Identify which cell holds the provided text, then report its (X, Y) central coordinate. 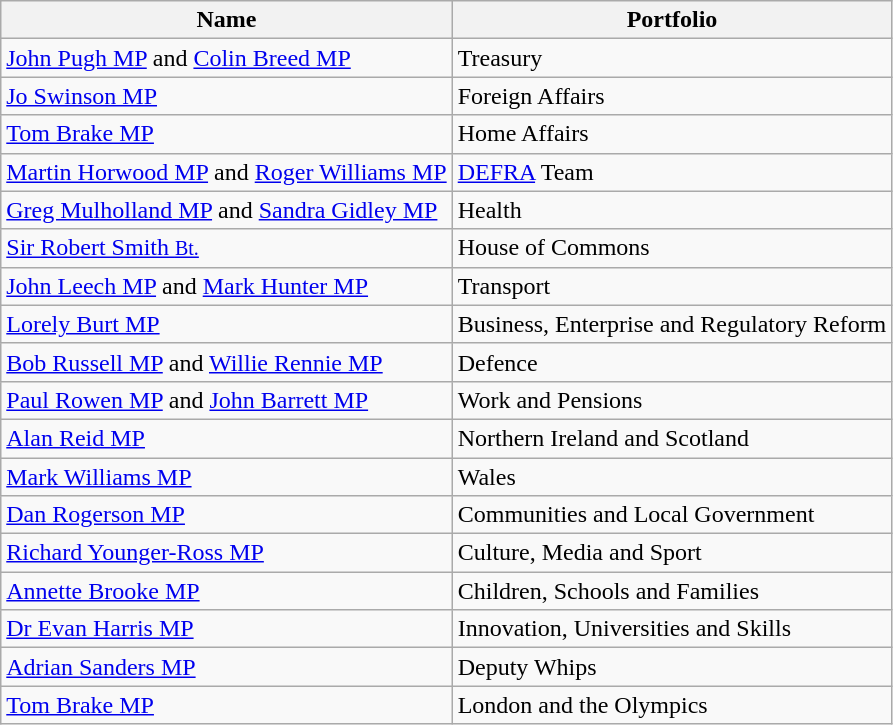
Business, Enterprise and Regulatory Reform (672, 324)
Work and Pensions (672, 400)
Northern Ireland and Scotland (672, 438)
John Leech MP and Mark Hunter MP (226, 286)
Portfolio (672, 20)
Communities and Local Government (672, 515)
Alan Reid MP (226, 438)
Defence (672, 362)
House of Commons (672, 248)
DEFRA Team (672, 172)
Innovation, Universities and Skills (672, 629)
Martin Horwood MP and Roger Williams MP (226, 172)
Mark Williams MP (226, 477)
Dr Evan Harris MP (226, 629)
Treasury (672, 58)
Dan Rogerson MP (226, 515)
Home Affairs (672, 134)
Greg Mulholland MP and Sandra Gidley MP (226, 210)
Richard Younger-Ross MP (226, 553)
Wales (672, 477)
Bob Russell MP and Willie Rennie MP (226, 362)
Foreign Affairs (672, 96)
Deputy Whips (672, 667)
London and the Olympics (672, 705)
Health (672, 210)
Name (226, 20)
Sir Robert Smith Bt. (226, 248)
John Pugh MP and Colin Breed MP (226, 58)
Jo Swinson MP (226, 96)
Lorely Burt MP (226, 324)
Culture, Media and Sport (672, 553)
Annette Brooke MP (226, 591)
Adrian Sanders MP (226, 667)
Children, Schools and Families (672, 591)
Paul Rowen MP and John Barrett MP (226, 400)
Transport (672, 286)
